Determine the (X, Y) coordinate at the center of the cell enclosing the given text.  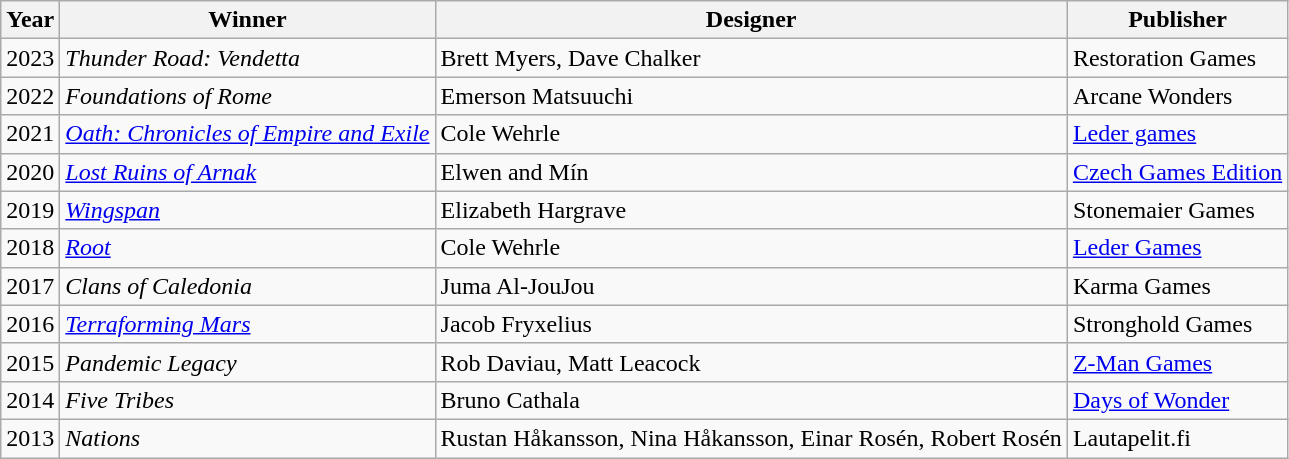
2015 (30, 362)
2017 (30, 286)
2021 (30, 134)
Wingspan (248, 210)
Clans of Caledonia (248, 286)
Lautapelit.fi (1177, 438)
2014 (30, 400)
Winner (248, 20)
Days of Wonder (1177, 400)
Leder games (1177, 134)
Restoration Games (1177, 58)
Z-Man Games (1177, 362)
Stronghold Games (1177, 324)
Leder Games (1177, 248)
Emerson Matsuuchi (751, 96)
Nations (248, 438)
Rustan Håkansson, Nina Håkansson, Einar Rosén, Robert Rosén (751, 438)
Jacob Fryxelius (751, 324)
Elwen and Mín (751, 172)
Five Tribes (248, 400)
Karma Games (1177, 286)
Foundations of Rome (248, 96)
Thunder Road: Vendetta (248, 58)
Bruno Cathala (751, 400)
Oath: Chronicles of Empire and Exile (248, 134)
Root (248, 248)
2022 (30, 96)
2023 (30, 58)
Year (30, 20)
2013 (30, 438)
2016 (30, 324)
2018 (30, 248)
Rob Daviau, Matt Leacock (751, 362)
Publisher (1177, 20)
Czech Games Edition (1177, 172)
Brett Myers, Dave Chalker (751, 58)
Designer (751, 20)
Juma Al-JouJou (751, 286)
Stonemaier Games (1177, 210)
Terraforming Mars (248, 324)
2019 (30, 210)
2020 (30, 172)
Pandemic Legacy (248, 362)
Elizabeth Hargrave (751, 210)
Lost Ruins of Arnak (248, 172)
Arcane Wonders (1177, 96)
